Extract the [x, y] coordinate from the center of the cell holding the provided text.  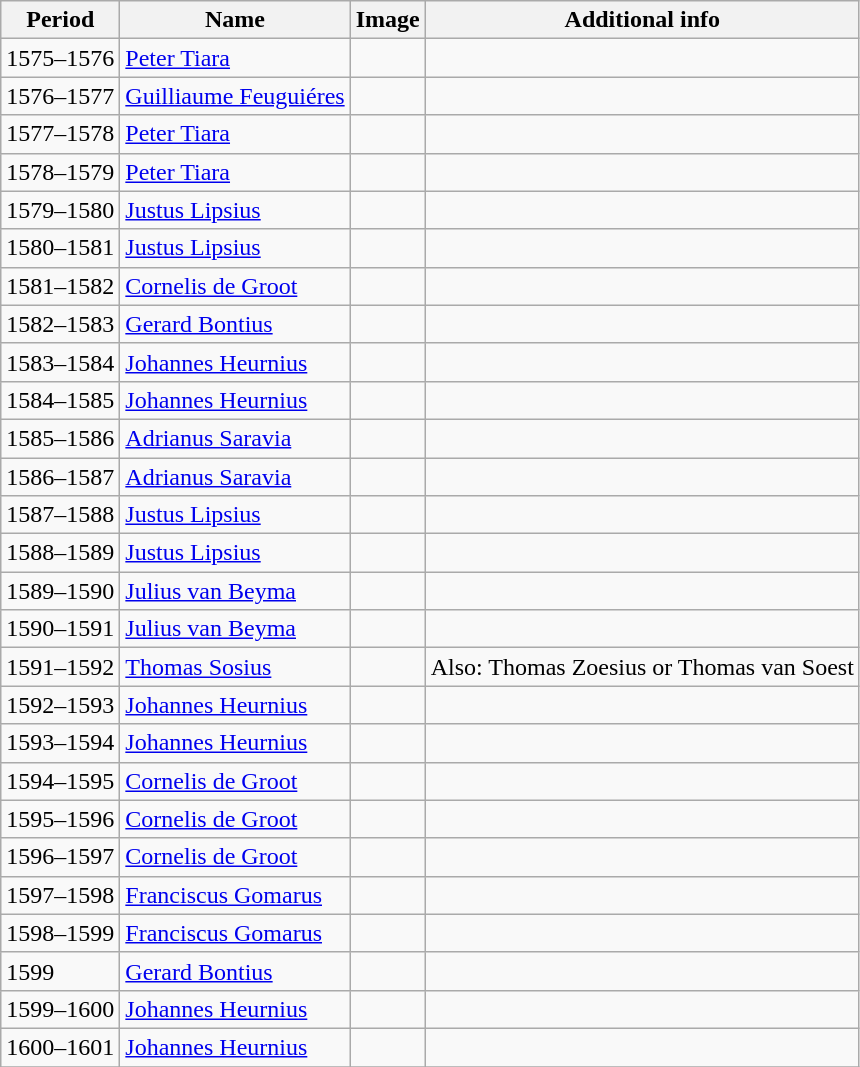
Name [235, 20]
1580–1581 [60, 248]
1586–1587 [60, 477]
1589–1590 [60, 591]
1595–1596 [60, 819]
Additional info [642, 20]
Guilliaume Feuguiéres [235, 96]
1597–1598 [60, 895]
1592–1593 [60, 705]
1599–1600 [60, 1009]
1591–1592 [60, 667]
Image [388, 20]
1575–1576 [60, 58]
1584–1585 [60, 400]
Period [60, 20]
Also: Thomas Zoesius or Thomas van Soest [642, 667]
Thomas Sosius [235, 667]
1588–1589 [60, 553]
1581–1582 [60, 286]
1590–1591 [60, 629]
1587–1588 [60, 515]
1582–1583 [60, 324]
1578–1579 [60, 172]
1583–1584 [60, 362]
1593–1594 [60, 743]
1585–1586 [60, 438]
1577–1578 [60, 134]
1576–1577 [60, 96]
1596–1597 [60, 857]
1594–1595 [60, 781]
1599 [60, 971]
1600–1601 [60, 1047]
1579–1580 [60, 210]
1598–1599 [60, 933]
